Output the [x, y] coordinate of the center of the cell containing the given text.  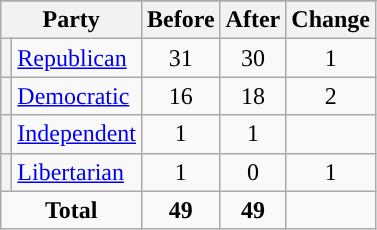
Before [180, 20]
Independent [77, 134]
Democratic [77, 96]
Total [72, 210]
Change [331, 20]
30 [253, 58]
31 [180, 58]
0 [253, 172]
16 [180, 96]
Republican [77, 58]
Party [72, 20]
After [253, 20]
Libertarian [77, 172]
2 [331, 96]
18 [253, 96]
